Search for the cell housing the specified text and yield its [x, y] center coordinate. 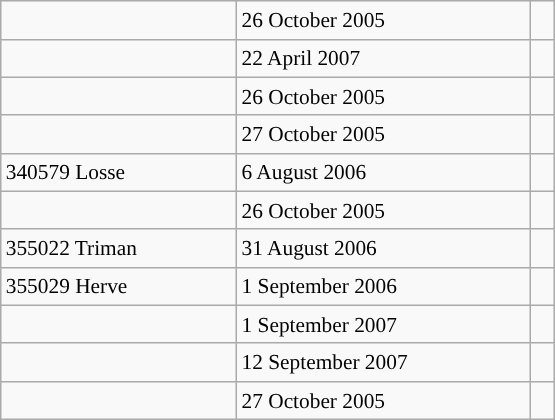
12 September 2007 [384, 362]
1 September 2006 [384, 286]
31 August 2006 [384, 248]
355029 Herve [119, 286]
6 August 2006 [384, 172]
22 April 2007 [384, 58]
340579 Losse [119, 172]
355022 Triman [119, 248]
1 September 2007 [384, 324]
